Locate the cell with the specified text and output its [X, Y] center coordinate. 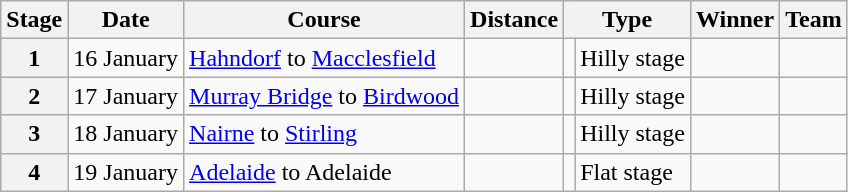
Adelaide to Adelaide [324, 172]
Flat stage [633, 172]
Hahndorf to Macclesfield [324, 58]
17 January [126, 96]
Type [628, 20]
Distance [514, 20]
1 [34, 58]
Date [126, 20]
Stage [34, 20]
3 [34, 134]
Murray Bridge to Birdwood [324, 96]
2 [34, 96]
18 January [126, 134]
19 January [126, 172]
Course [324, 20]
Winner [734, 20]
Nairne to Stirling [324, 134]
Team [814, 20]
4 [34, 172]
16 January [126, 58]
